Output the (x, y) coordinate of the center of the cell containing the given text.  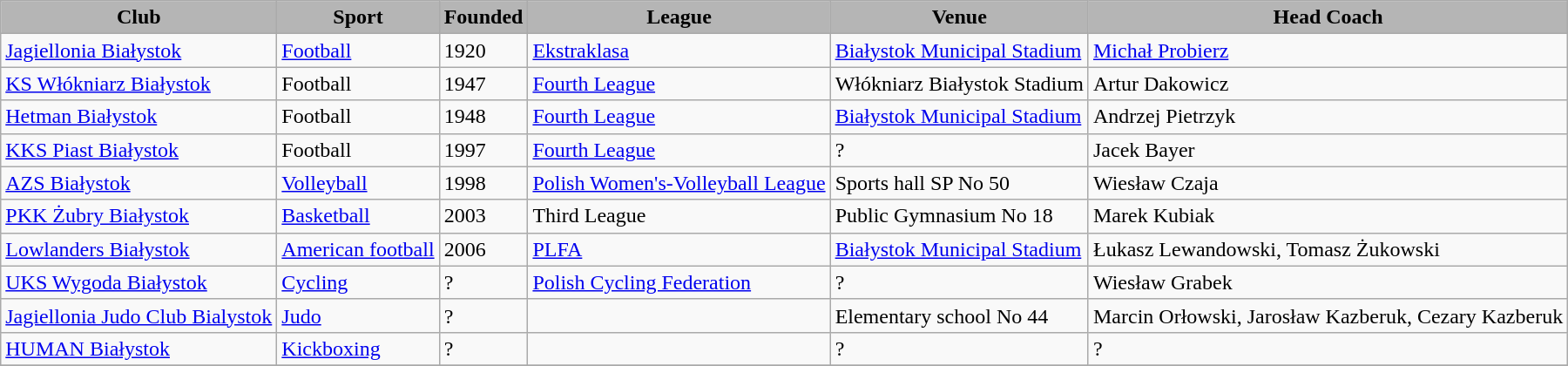
AZS Białystok (139, 183)
Founded (483, 17)
KS Włókniarz Białystok (139, 84)
Public Gymnasium No 18 (959, 216)
Venue (959, 17)
1948 (483, 117)
Wiesław Czaja (1328, 183)
Włókniarz Białystok Stadium (959, 84)
2006 (483, 249)
Third League (679, 216)
1920 (483, 51)
Polish Women's-Volleyball League (679, 183)
League (679, 17)
Marcin Orłowski, Jarosław Kazberuk, Cezary Kazberuk (1328, 315)
KKS Piast Białystok (139, 150)
2003 (483, 216)
Cycling (358, 282)
Kickboxing (358, 349)
PKK Żubry Białystok (139, 216)
Elementary school No 44 (959, 315)
Sports hall SP No 50 (959, 183)
Hetman Białystok (139, 117)
Jagiellonia Judo Club Bialystok (139, 315)
PLFA (679, 249)
Marek Kubiak (1328, 216)
Wiesław Grabek (1328, 282)
1997 (483, 150)
Basketball (358, 216)
Head Coach (1328, 17)
Jacek Bayer (1328, 150)
1998 (483, 183)
Andrzej Pietrzyk (1328, 117)
Club (139, 17)
1947 (483, 84)
Michał Probierz (1328, 51)
UKS Wygoda Białystok (139, 282)
HUMAN Białystok (139, 349)
Ekstraklasa (679, 51)
American football (358, 249)
Polish Cycling Federation (679, 282)
Łukasz Lewandowski, Tomasz Żukowski (1328, 249)
Volleyball (358, 183)
Artur Dakowicz (1328, 84)
Sport (358, 17)
Jagiellonia Białystok (139, 51)
Lowlanders Białystok (139, 249)
Judo (358, 315)
